Return the (X, Y) coordinate for the center point of the cell that contains the specified text.  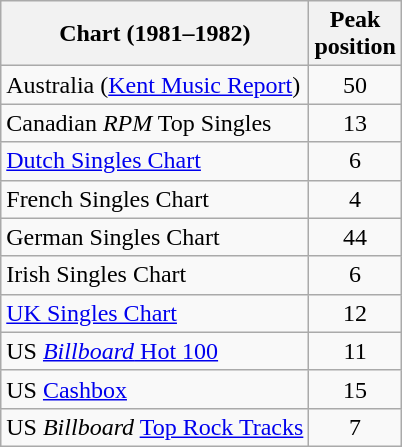
4 (355, 199)
German Singles Chart (155, 237)
Peakposition (355, 34)
US Billboard Hot 100 (155, 351)
Irish Singles Chart (155, 275)
UK Singles Chart (155, 313)
15 (355, 389)
7 (355, 427)
44 (355, 237)
Canadian RPM Top Singles (155, 123)
Dutch Singles Chart (155, 161)
US Billboard Top Rock Tracks (155, 427)
50 (355, 85)
French Singles Chart (155, 199)
Chart (1981–1982) (155, 34)
11 (355, 351)
US Cashbox (155, 389)
Australia (Kent Music Report) (155, 85)
13 (355, 123)
12 (355, 313)
